Detect which cell encompasses the target text, then output its [X, Y] center coordinate. 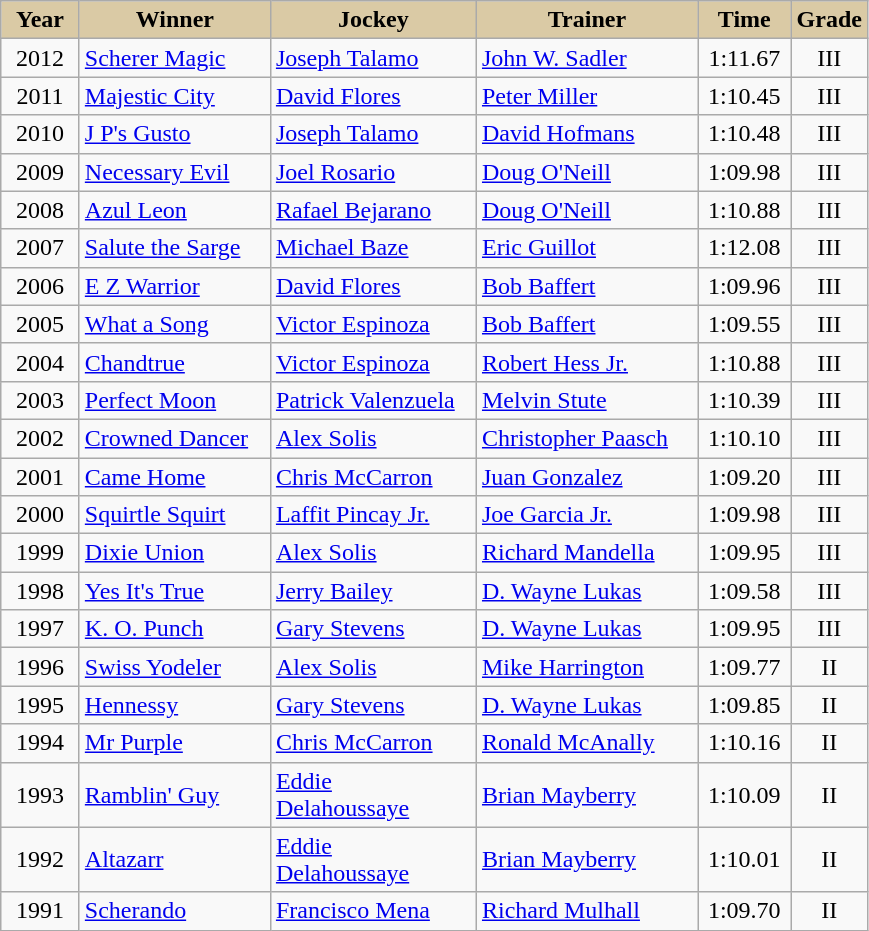
Time [745, 20]
2004 [40, 362]
Melvin Stute [586, 400]
1:09.96 [745, 286]
Laffit Pincay Jr. [373, 515]
Mr Purple [174, 743]
1:10.09 [745, 794]
1:10.16 [745, 743]
Crowned Dancer [174, 438]
1:09.55 [745, 324]
1:10.01 [745, 860]
2008 [40, 210]
Rafael Bejarano [373, 210]
Yes It's True [174, 591]
Peter Miller [586, 96]
1991 [40, 911]
Swiss Yodeler [174, 667]
2012 [40, 58]
1:09.77 [745, 667]
2002 [40, 438]
Azul Leon [174, 210]
2009 [40, 172]
2001 [40, 477]
1:11.67 [745, 58]
Ronald McAnally [586, 743]
Hennessy [174, 705]
John W. Sadler [586, 58]
1995 [40, 705]
Majestic City [174, 96]
Necessary Evil [174, 172]
1:09.58 [745, 591]
1:09.70 [745, 911]
Grade [829, 20]
1996 [40, 667]
1994 [40, 743]
Joe Garcia Jr. [586, 515]
1998 [40, 591]
1:09.20 [745, 477]
Ramblin' Guy [174, 794]
Scherando [174, 911]
Salute the Sarge [174, 248]
K. O. Punch [174, 629]
1993 [40, 794]
2010 [40, 134]
Patrick Valenzuela [373, 400]
Altazarr [174, 860]
Francisco Mena [373, 911]
1:12.08 [745, 248]
Richard Mulhall [586, 911]
1:10.45 [745, 96]
Perfect Moon [174, 400]
1999 [40, 553]
Winner [174, 20]
Eric Guillot [586, 248]
J P's Gusto [174, 134]
E Z Warrior [174, 286]
2003 [40, 400]
Chandtrue [174, 362]
Squirtle Squirt [174, 515]
Christopher Paasch [586, 438]
Robert Hess Jr. [586, 362]
What a Song [174, 324]
Scherer Magic [174, 58]
1:10.39 [745, 400]
1:10.48 [745, 134]
1:10.10 [745, 438]
Trainer [586, 20]
2006 [40, 286]
2000 [40, 515]
2005 [40, 324]
Dixie Union [174, 553]
2011 [40, 96]
Juan Gonzalez [586, 477]
Joel Rosario [373, 172]
Mike Harrington [586, 667]
Michael Baze [373, 248]
David Hofmans [586, 134]
1992 [40, 860]
1:09.85 [745, 705]
Year [40, 20]
2007 [40, 248]
Jockey [373, 20]
Richard Mandella [586, 553]
1997 [40, 629]
Came Home [174, 477]
Jerry Bailey [373, 591]
